For the text-containing cell, return its midpoint in (X, Y) coordinate format. 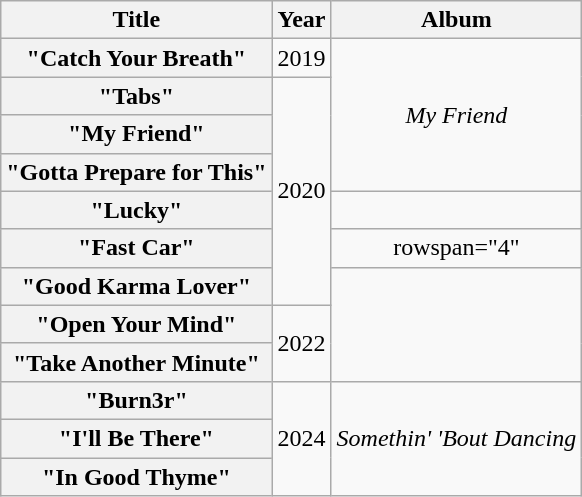
2020 (302, 191)
Somethin' 'Bout Dancing (456, 438)
"Tabs" (136, 96)
"I'll Be There" (136, 438)
"Lucky" (136, 210)
Album (456, 20)
2022 (302, 343)
"Take Another Minute" (136, 362)
"Catch Your Breath" (136, 58)
"Burn3r" (136, 400)
Title (136, 20)
"Gotta Prepare for This" (136, 172)
"My Friend" (136, 134)
"In Good Thyme" (136, 477)
2019 (302, 58)
2024 (302, 438)
"Open Your Mind" (136, 324)
Year (302, 20)
"Fast Car" (136, 248)
"Good Karma Lover" (136, 286)
My Friend (456, 115)
rowspan="4" (456, 248)
